From the cell containing the given text, extract its center point as (x, y) coordinate. 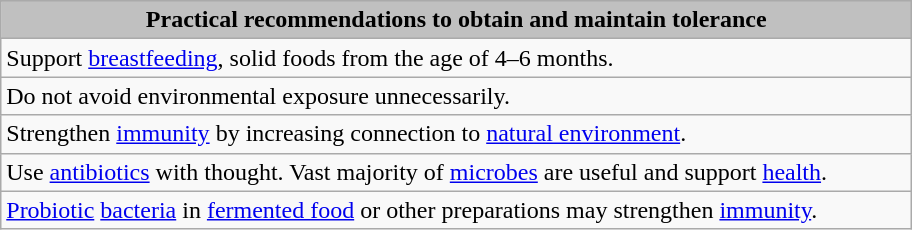
Use antibiotics with thought. Vast majority of microbes are useful and support health. (456, 172)
Strengthen immunity by increasing connection to natural environment. (456, 134)
Probiotic bacteria in fermented food or other preparations may strengthen immunity. (456, 210)
Practical recommendations to obtain and maintain tolerance (456, 20)
Do not avoid environmental exposure unnecessarily. (456, 96)
Support breastfeeding, solid foods from the age of 4–6 months. (456, 58)
